Output the (X, Y) coordinate of the center of the cell containing the given text.  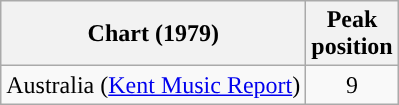
Peakposition (352, 34)
9 (352, 85)
Australia (Kent Music Report) (154, 85)
Chart (1979) (154, 34)
